Provide the [x, y] coordinate of the cell's center where the given text is located.  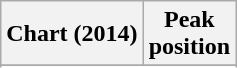
Chart (2014) [72, 34]
Peak position [189, 34]
